Detect which cell encompasses the target text, then output its (X, Y) center coordinate. 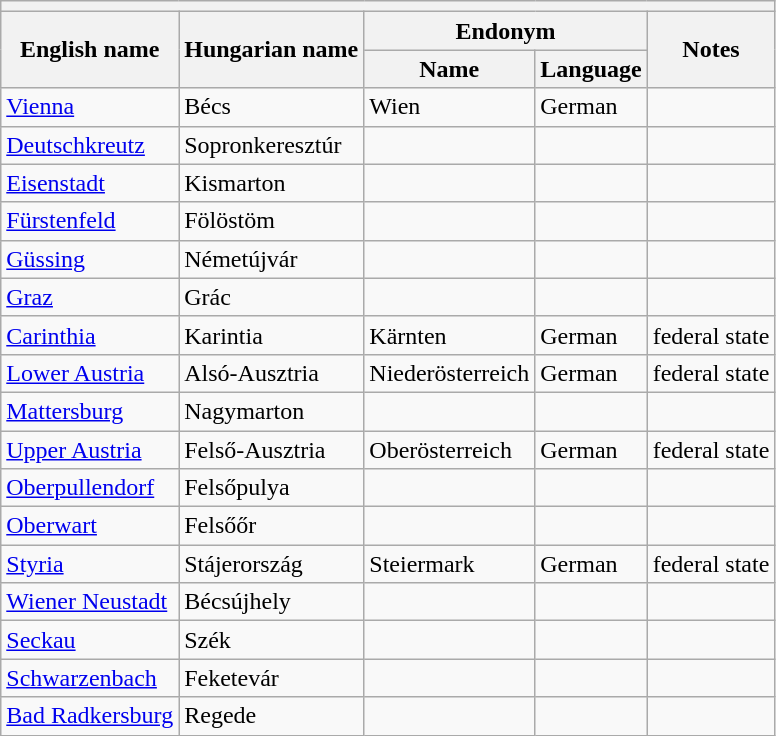
Regede (272, 716)
Kärnten (450, 335)
Bécsújhely (272, 602)
Styria (90, 564)
Lower Austria (90, 373)
Németújvár (272, 259)
Upper Austria (90, 449)
Oberwart (90, 526)
Endonym (506, 31)
Schwarzenbach (90, 678)
Mattersburg (90, 411)
Carinthia (90, 335)
Kismarton (272, 183)
Fürstenfeld (90, 221)
Szék (272, 640)
Language (591, 69)
Wien (450, 107)
Name (450, 69)
Niederösterreich (450, 373)
Felsőőr (272, 526)
Grác (272, 297)
Steiermark (450, 564)
Oberpullendorf (90, 488)
Deutschkreutz (90, 145)
Graz (90, 297)
Stájerország (272, 564)
Wiener Neustadt (90, 602)
Nagymarton (272, 411)
Bad Radkersburg (90, 716)
Seckau (90, 640)
Bécs (272, 107)
Notes (711, 50)
Oberösterreich (450, 449)
English name (90, 50)
Fölöstöm (272, 221)
Karintia (272, 335)
Alsó-Ausztria (272, 373)
Felső-Ausztria (272, 449)
Hungarian name (272, 50)
Feketevár (272, 678)
Sopronkeresztúr (272, 145)
Güssing (90, 259)
Eisenstadt (90, 183)
Vienna (90, 107)
Felsőpulya (272, 488)
